Capture the cell that displays the provided text and extract its (x, y) central coordinate. 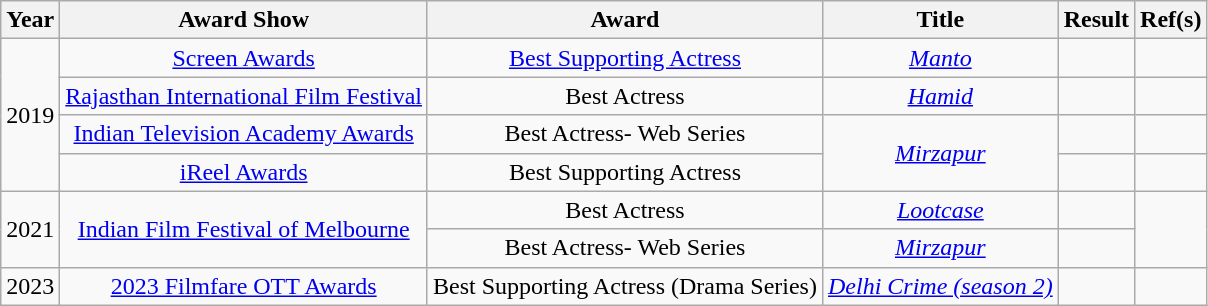
Delhi Crime (season 2) (940, 286)
Ref(s) (1171, 20)
2021 (30, 229)
iReel Awards (244, 172)
Screen Awards (244, 58)
Result (1096, 20)
2023 Filmfare OTT Awards (244, 286)
Rajasthan International Film Festival (244, 96)
Award (624, 20)
Best Supporting Actress (Drama Series) (624, 286)
Manto (940, 58)
Award Show (244, 20)
Lootcase (940, 210)
Hamid (940, 96)
Indian Television Academy Awards (244, 134)
Indian Film Festival of Melbourne (244, 229)
2023 (30, 286)
Year (30, 20)
Title (940, 20)
2019 (30, 115)
